Provide the [x, y] coordinate of the cell's center where the given text is located.  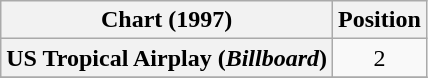
US Tropical Airplay (Billboard) [167, 58]
Chart (1997) [167, 20]
2 [380, 58]
Position [380, 20]
